Scan for the cell matching the given text and deliver its (x, y) coordinate at center. 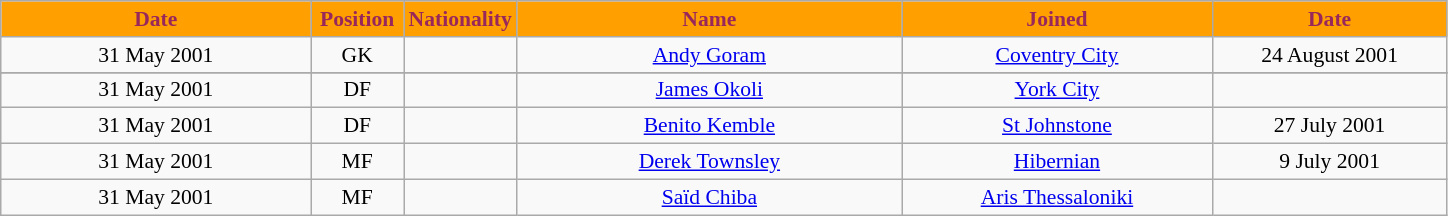
St Johnstone (1057, 126)
Joined (1057, 19)
9 July 2001 (1330, 162)
Derek Townsley (710, 162)
Andy Goram (710, 55)
Position (358, 19)
Saïd Chiba (710, 197)
Nationality (460, 19)
GK (358, 55)
Coventry City (1057, 55)
Hibernian (1057, 162)
Benito Kemble (710, 126)
27 July 2001 (1330, 126)
James Okoli (710, 90)
Name (710, 19)
24 August 2001 (1330, 55)
Aris Thessaloniki (1057, 197)
York City (1057, 90)
